From the cell containing the given text, extract its center point as [X, Y] coordinate. 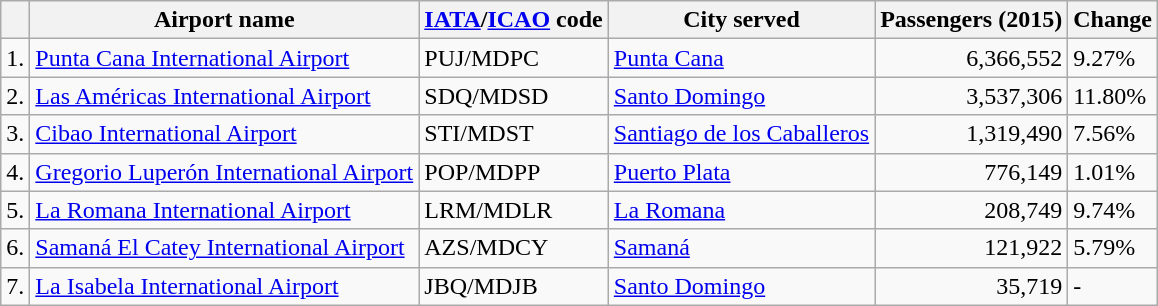
Cibao International Airport [224, 134]
5.79% [1113, 248]
La Romana [741, 210]
9.27% [1113, 58]
Las Américas International Airport [224, 96]
121,922 [972, 248]
11.80% [1113, 96]
1.01% [1113, 172]
Puerto Plata [741, 172]
1. [16, 58]
Passengers (2015) [972, 20]
6,366,552 [972, 58]
STI/MDST [514, 134]
4. [16, 172]
Samaná [741, 248]
2. [16, 96]
6. [16, 248]
LRM/MDLR [514, 210]
7.56% [1113, 134]
Samaná El Catey International Airport [224, 248]
Airport name [224, 20]
- [1113, 286]
IATA/ICAO code [514, 20]
Change [1113, 20]
5. [16, 210]
City served [741, 20]
La Isabela International Airport [224, 286]
POP/MDPP [514, 172]
Punta Cana International Airport [224, 58]
9.74% [1113, 210]
7. [16, 286]
Gregorio Luperón International Airport [224, 172]
JBQ/MDJB [514, 286]
La Romana International Airport [224, 210]
3,537,306 [972, 96]
Punta Cana [741, 58]
1,319,490 [972, 134]
35,719 [972, 286]
Santiago de los Caballeros [741, 134]
208,749 [972, 210]
PUJ/MDPC [514, 58]
SDQ/MDSD [514, 96]
AZS/MDCY [514, 248]
776,149 [972, 172]
3. [16, 134]
